Return (X, Y) of the center of cell containing provided text 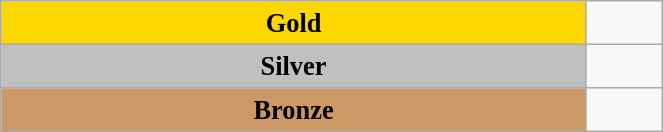
Bronze (294, 109)
Gold (294, 22)
Silver (294, 66)
